Return the [X, Y] coordinate for the center point of the cell that contains the specified text.  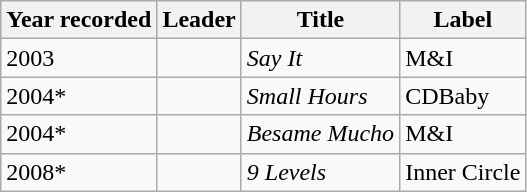
CDBaby [463, 96]
9 Levels [320, 172]
Besame Mucho [320, 134]
2008* [79, 172]
Title [320, 20]
Inner Circle [463, 172]
Small Hours [320, 96]
Leader [199, 20]
Label [463, 20]
Year recorded [79, 20]
2003 [79, 58]
Say It [320, 58]
